From the cell containing the given text, extract its center point as (X, Y) coordinate. 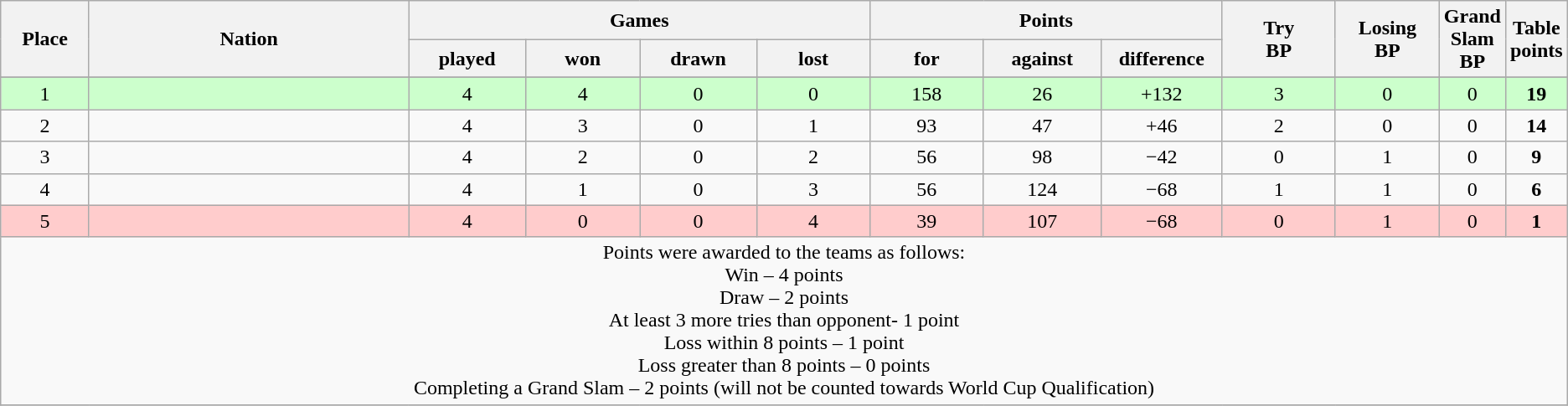
26 (1042, 94)
Games (640, 20)
Points (1046, 20)
won (583, 59)
Place (45, 39)
played (467, 59)
−42 (1161, 157)
Grand SlamBP (1473, 39)
lost (812, 59)
107 (1042, 221)
19 (1536, 94)
against (1042, 59)
Nation (248, 39)
for (926, 59)
39 (926, 221)
+132 (1161, 94)
+46 (1161, 126)
drawn (699, 59)
Tablepoints (1536, 39)
47 (1042, 126)
TryBP (1278, 39)
98 (1042, 157)
LosingBP (1387, 39)
93 (926, 126)
6 (1536, 189)
14 (1536, 126)
5 (45, 221)
124 (1042, 189)
difference (1161, 59)
158 (926, 94)
9 (1536, 157)
